Output the [X, Y] coordinate of the center of the cell containing the given text.  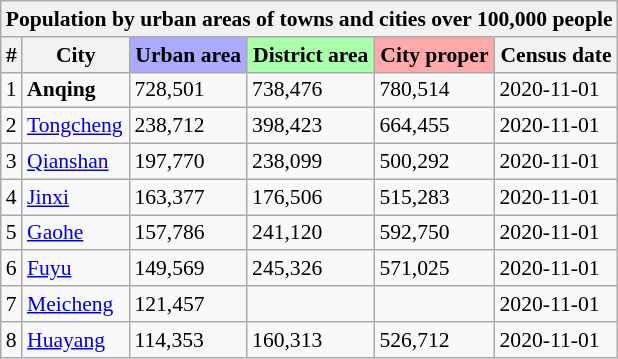
526,712 [434, 340]
Tongcheng [76, 126]
2 [12, 126]
238,099 [310, 162]
8 [12, 340]
Census date [556, 55]
500,292 [434, 162]
176,506 [310, 197]
163,377 [188, 197]
6 [12, 269]
241,120 [310, 233]
Qianshan [76, 162]
Fuyu [76, 269]
4 [12, 197]
149,569 [188, 269]
Meicheng [76, 304]
197,770 [188, 162]
238,712 [188, 126]
121,457 [188, 304]
398,423 [310, 126]
Urban area [188, 55]
District area [310, 55]
515,283 [434, 197]
City proper [434, 55]
Jinxi [76, 197]
7 [12, 304]
Population by urban areas of towns and cities over 100,000 people [310, 19]
114,353 [188, 340]
3 [12, 162]
592,750 [434, 233]
160,313 [310, 340]
# [12, 55]
1 [12, 90]
Gaohe [76, 233]
Anqing [76, 90]
245,326 [310, 269]
City [76, 55]
157,786 [188, 233]
Huayang [76, 340]
571,025 [434, 269]
664,455 [434, 126]
780,514 [434, 90]
728,501 [188, 90]
738,476 [310, 90]
5 [12, 233]
